Find where the given text appears and provide that cell's center as [x, y] coordinate. 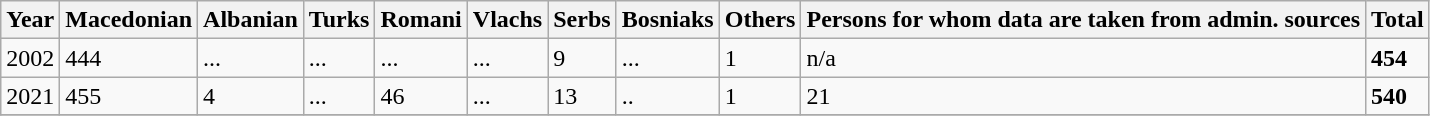
13 [582, 96]
Others [760, 20]
2021 [30, 96]
Romani [421, 20]
454 [1398, 58]
455 [129, 96]
540 [1398, 96]
.. [668, 96]
Bosniaks [668, 20]
9 [582, 58]
21 [1084, 96]
46 [421, 96]
4 [251, 96]
Serbs [582, 20]
Persons for whom data are taken from admin. sources [1084, 20]
Turks [339, 20]
Year [30, 20]
2002 [30, 58]
444 [129, 58]
Total [1398, 20]
n/a [1084, 58]
Vlachs [507, 20]
Macedonian [129, 20]
Albanian [251, 20]
